Return the [X, Y] coordinate for the center point of the cell that contains the specified text.  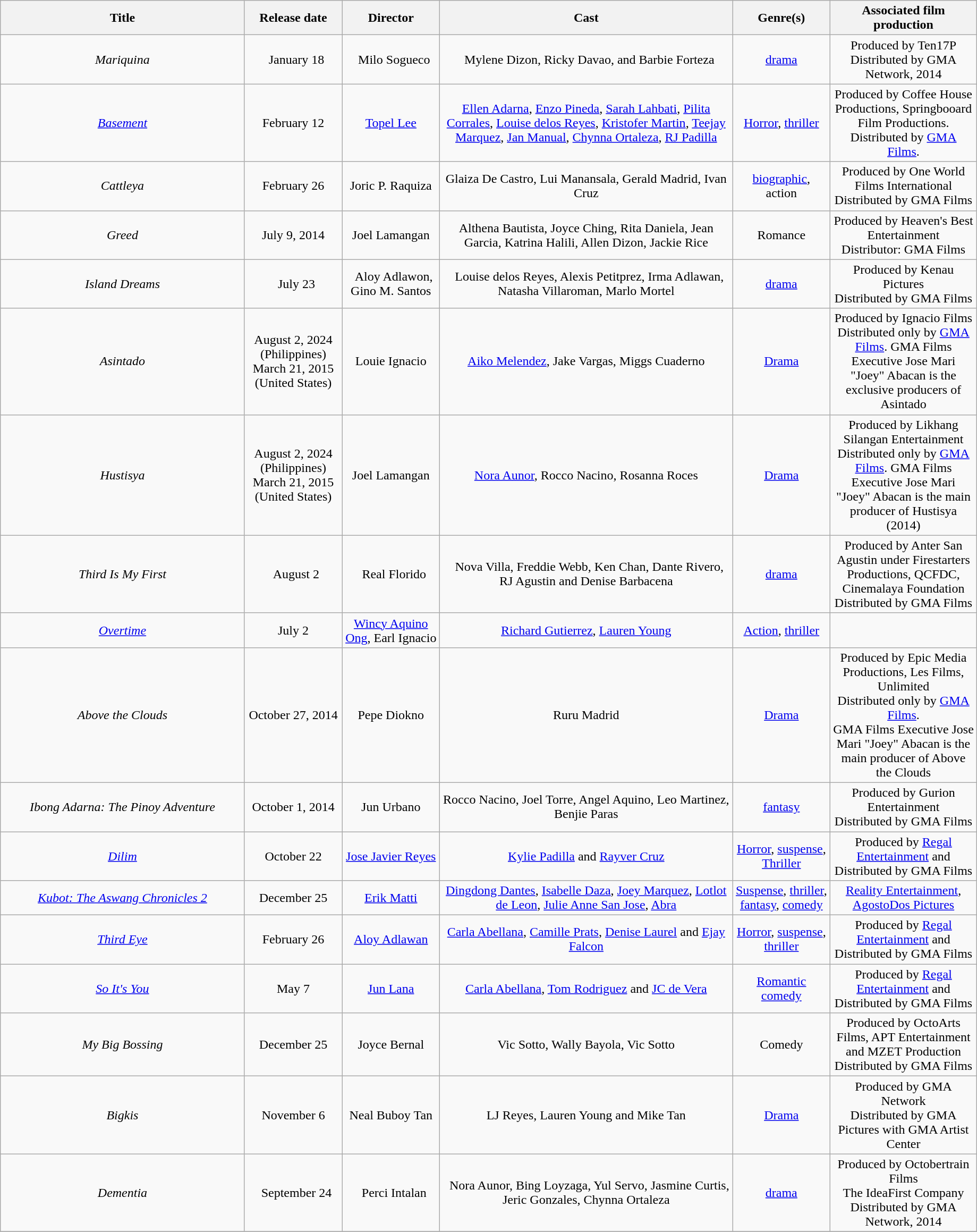
So It's You [122, 989]
Produced by Anter San Agustin under Firestarters Productions, QCFDC, Cinemalaya FoundationDistributed by GMA Films [904, 574]
Wincy Aquino Ong, Earl Ignacio [391, 630]
February 12 [293, 123]
July 23 [293, 284]
Aiko Melendez, Jake Vargas, Miggs Cuaderno [587, 361]
Jose Javier Reyes [391, 856]
Suspense, thriller, fantasy, comedy [781, 898]
Glaiza De Castro, Lui Manansala, Gerald Madrid, Ivan Cruz [587, 186]
Basement [122, 123]
Nora Aunor, Bing Loyzaga, Yul Servo, Jasmine Curtis, Jeric Gonzales, Chynna Ortaleza [587, 1193]
Title [122, 18]
Produced by Gurion EntertainmentDistributed by GMA Films [904, 807]
Reality Entertainment, AgostoDos Pictures [904, 898]
Horror, thriller [781, 123]
Neal Buboy Tan [391, 1115]
Louie Ignacio [391, 361]
Topel Lee [391, 123]
Produced by Ten17PDistributed by GMA Network, 2014 [904, 60]
Island Dreams [122, 284]
Produced by Ignacio FilmsDistributed only by GMA Films. GMA Films Executive Jose Mari "Joey" Abacan is the exclusive producers of Asintado [904, 361]
Overtime [122, 630]
Cast [587, 18]
Above the Clouds [122, 715]
Aloy Adlawon, Gino M. Santos [391, 284]
Third Is My First [122, 574]
My Big Bossing [122, 1045]
August 2 [293, 574]
November 6 [293, 1115]
Greed [122, 235]
Dilim [122, 856]
Romantic comedy [781, 989]
Produced by OctoArts Films, APT Entertainment and MZET ProductionDistributed by GMA Films [904, 1045]
Produced by Coffee House Productions, Springbooard Film Productions. Distributed by GMA Films. [904, 123]
October 27, 2014 [293, 715]
October 22 [293, 856]
Perci Intalan [391, 1193]
Kylie Padilla and Rayver Cruz [587, 856]
Produced by One World Films InternationalDistributed by GMA Films [904, 186]
Mylene Dizon, Ricky Davao, and Barbie Forteza [587, 60]
Ruru Madrid [587, 715]
LJ Reyes, Lauren Young and Mike Tan [587, 1115]
Richard Gutierrez, Lauren Young [587, 630]
Nora Aunor, Rocco Nacino, Rosanna Roces [587, 475]
September 24 [293, 1193]
January 18 [293, 60]
Comedy [781, 1045]
Joric P. Raquiza [391, 186]
Asintado [122, 361]
Real Florido [391, 574]
Bigkis [122, 1115]
Aloy Adlawan [391, 940]
biographic, action [781, 186]
Erik Matti [391, 898]
Hustisya [122, 475]
July 2 [293, 630]
Horror, suspense, Thriller [781, 856]
Jun Lana [391, 989]
Horror, suspense, thriller [781, 940]
Louise delos Reyes, Alexis Petitprez, Irma Adlawan, Natasha Villaroman, Marlo Mortel [587, 284]
Rocco Nacino, Joel Torre, Angel Aquino, Leo Martinez, Benjie Paras [587, 807]
Mariquina [122, 60]
Ibong Adarna: The Pinoy Adventure [122, 807]
May 7 [293, 989]
Director [391, 18]
Third Eye [122, 940]
October 1, 2014 [293, 807]
Milo Sogueco [391, 60]
Nova Villa, Freddie Webb, Ken Chan, Dante Rivero, RJ Agustin and Denise Barbacena [587, 574]
Cattleya [122, 186]
Althena Bautista, Joyce Ching, Rita Daniela, Jean Garcia, Katrina Halili, Allen Dizon, Jackie Rice [587, 235]
Pepe Diokno [391, 715]
Produced by GMA NetworkDistributed by GMA Pictures with GMA Artist Center [904, 1115]
Produced by Octobertrain FilmsThe IdeaFirst CompanyDistributed by GMA Network, 2014 [904, 1193]
Associated film production [904, 18]
Release date [293, 18]
Jun Urbano [391, 807]
fantasy [781, 807]
Kubot: The Aswang Chronicles 2 [122, 898]
Dingdong Dantes, Isabelle Daza, Joey Marquez, Lotlot de Leon, Julie Anne San Jose, Abra [587, 898]
July 9, 2014 [293, 235]
Vic Sotto, Wally Bayola, Vic Sotto [587, 1045]
Action, thriller [781, 630]
Dementia [122, 1193]
Produced by Heaven's Best EntertainmentDistributor: GMA Films [904, 235]
Carla Abellana, Tom Rodriguez and JC de Vera [587, 989]
Produced by Kenau PicturesDistributed by GMA Films [904, 284]
Genre(s) [781, 18]
Joyce Bernal [391, 1045]
Romance [781, 235]
Carla Abellana, Camille Prats, Denise Laurel and Ejay Falcon [587, 940]
